Find where the given text appears and provide that cell's center as (X, Y) coordinate. 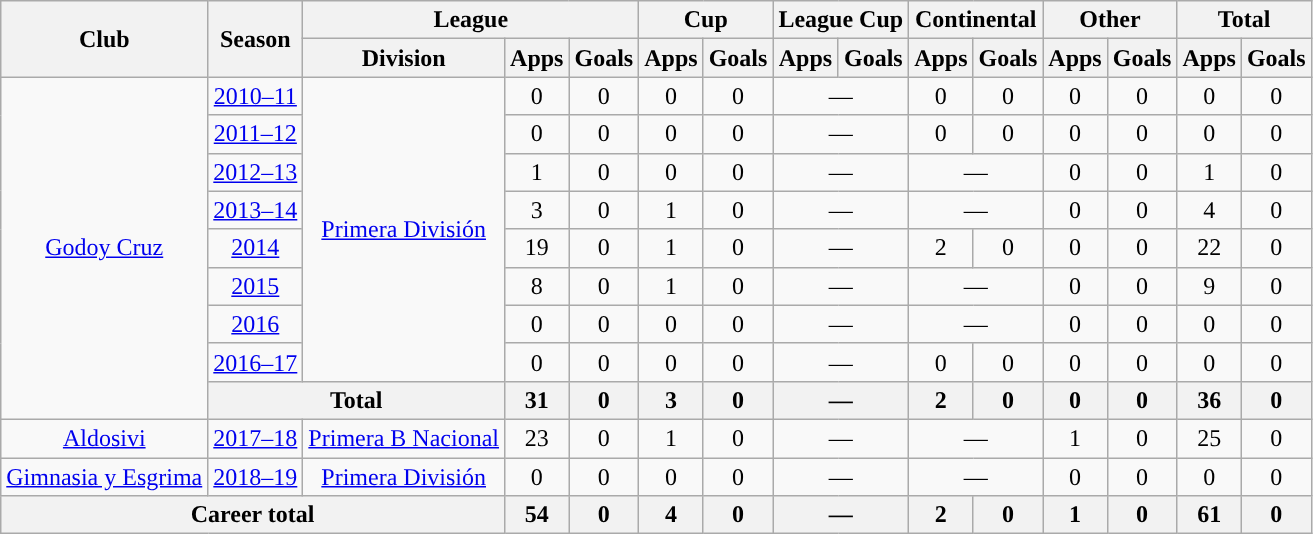
61 (1209, 515)
25 (1209, 438)
2015 (256, 286)
Gimnasia y Esgrima (104, 477)
2018–19 (256, 477)
9 (1209, 286)
2017–18 (256, 438)
2011–12 (256, 134)
31 (537, 400)
League Cup (841, 20)
19 (537, 248)
Continental (976, 20)
2013–14 (256, 210)
54 (537, 515)
Season (256, 39)
36 (1209, 400)
Godoy Cruz (104, 248)
League (471, 20)
Aldosivi (104, 438)
23 (537, 438)
2010–11 (256, 96)
Career total (253, 515)
Cup (706, 20)
Other (1110, 20)
2014 (256, 248)
2012–13 (256, 172)
8 (537, 286)
Club (104, 39)
Division (404, 58)
22 (1209, 248)
2016 (256, 324)
2016–17 (256, 362)
Primera B Nacional (404, 438)
